Find where the given text appears and provide that cell's center as [x, y] coordinate. 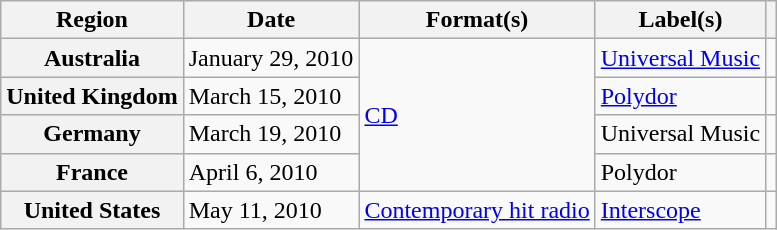
March 19, 2010 [271, 134]
Australia [92, 58]
France [92, 172]
January 29, 2010 [271, 58]
Interscope [680, 210]
Contemporary hit radio [477, 210]
United States [92, 210]
May 11, 2010 [271, 210]
April 6, 2010 [271, 172]
United Kingdom [92, 96]
Format(s) [477, 20]
Label(s) [680, 20]
Region [92, 20]
Germany [92, 134]
March 15, 2010 [271, 96]
Date [271, 20]
CD [477, 115]
